Locate the cell with the specified text and output its (X, Y) center coordinate. 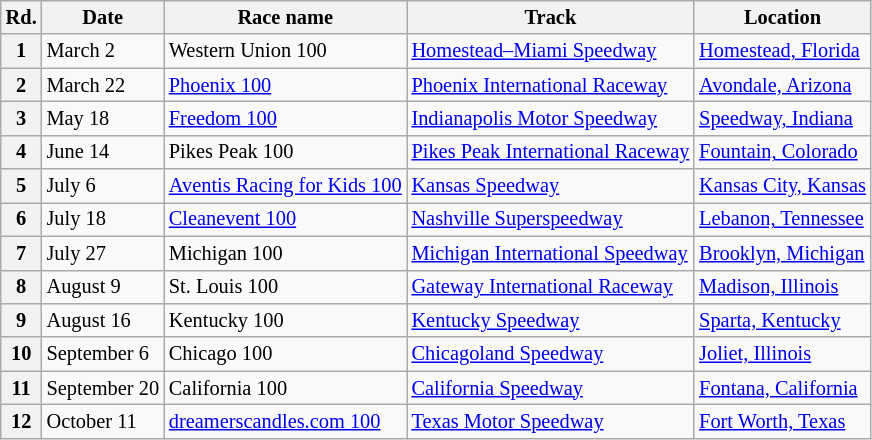
Avondale, Arizona (782, 85)
Western Union 100 (286, 51)
Texas Motor Speedway (551, 421)
Michigan International Speedway (551, 253)
8 (22, 287)
Gateway International Raceway (551, 287)
5 (22, 186)
July 6 (103, 186)
dreamerscandles.com 100 (286, 421)
Pikes Peak International Raceway (551, 152)
Freedom 100 (286, 118)
St. Louis 100 (286, 287)
California Speedway (551, 388)
Phoenix International Raceway (551, 85)
Kansas City, Kansas (782, 186)
September 20 (103, 388)
August 9 (103, 287)
Madison, Illinois (782, 287)
Rd. (22, 17)
Cleanevent 100 (286, 219)
Michigan 100 (286, 253)
Indianapolis Motor Speedway (551, 118)
March 2 (103, 51)
6 (22, 219)
Homestead, Florida (782, 51)
Speedway, Indiana (782, 118)
12 (22, 421)
4 (22, 152)
Location (782, 17)
Fountain, Colorado (782, 152)
Brooklyn, Michigan (782, 253)
California 100 (286, 388)
Homestead–Miami Speedway (551, 51)
Nashville Superspeedway (551, 219)
Race name (286, 17)
11 (22, 388)
Phoenix 100 (286, 85)
Pikes Peak 100 (286, 152)
August 16 (103, 320)
May 18 (103, 118)
July 27 (103, 253)
7 (22, 253)
Kentucky 100 (286, 320)
October 11 (103, 421)
September 6 (103, 354)
3 (22, 118)
Fontana, California (782, 388)
Chicagoland Speedway (551, 354)
July 18 (103, 219)
Date (103, 17)
Kansas Speedway (551, 186)
Joliet, Illinois (782, 354)
Aventis Racing for Kids 100 (286, 186)
Fort Worth, Texas (782, 421)
March 22 (103, 85)
Track (551, 17)
Sparta, Kentucky (782, 320)
Chicago 100 (286, 354)
2 (22, 85)
10 (22, 354)
9 (22, 320)
Kentucky Speedway (551, 320)
Lebanon, Tennessee (782, 219)
1 (22, 51)
June 14 (103, 152)
